Locate the cell with the specified text and output its [x, y] center coordinate. 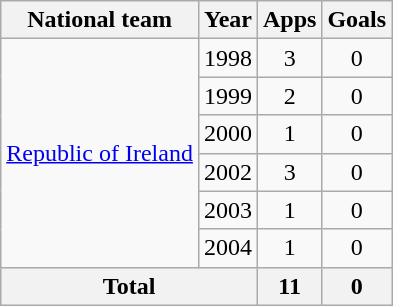
1999 [228, 96]
Goals [357, 20]
2004 [228, 248]
2002 [228, 172]
National team [100, 20]
2 [289, 96]
Year [228, 20]
2000 [228, 134]
2003 [228, 210]
Apps [289, 20]
1998 [228, 58]
11 [289, 286]
Total [130, 286]
Republic of Ireland [100, 153]
